Scan for the cell matching the given text and deliver its (x, y) coordinate at center. 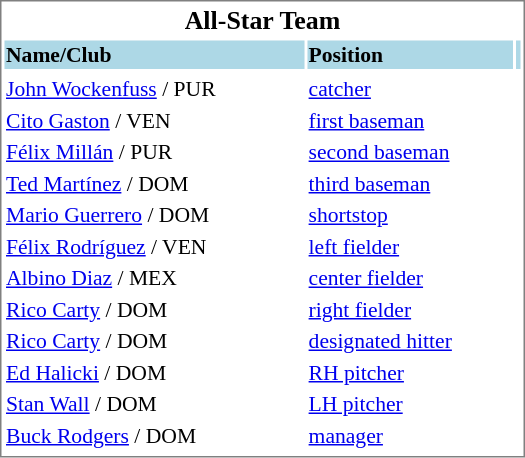
Position (410, 54)
Ed Halicki / DOM (154, 372)
All-Star Team (262, 20)
Buck Rodgers / DOM (154, 436)
Albino Diaz / MEX (154, 278)
center fielder (410, 278)
Name/Club (154, 54)
manager (410, 436)
LH pitcher (410, 404)
RH pitcher (410, 372)
third baseman (410, 184)
shortstop (410, 215)
Ted Martínez / DOM (154, 184)
catcher (410, 89)
Mario Guerrero / DOM (154, 215)
Stan Wall / DOM (154, 404)
John Wockenfuss / PUR (154, 89)
first baseman (410, 120)
Félix Rodríguez / VEN (154, 246)
left fielder (410, 246)
Cito Gaston / VEN (154, 120)
Félix Millán / PUR (154, 152)
right fielder (410, 310)
designated hitter (410, 341)
second baseman (410, 152)
